Search for the cell housing the specified text and yield its (x, y) center coordinate. 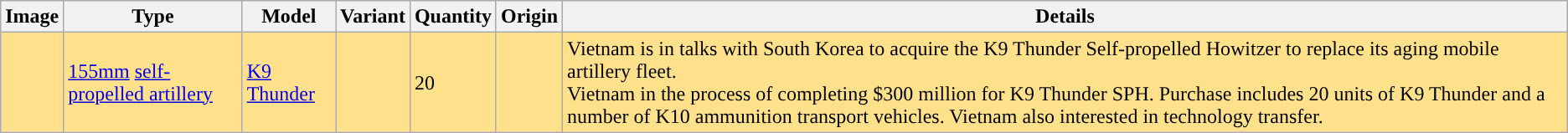
Model (288, 17)
Image (32, 17)
155mm self-propelled artillery (152, 82)
Variant (374, 17)
Quantity (452, 17)
Origin (529, 17)
K9 Thunder (288, 82)
Details (1065, 17)
20 (452, 82)
Type (152, 17)
